Output the (x, y) coordinate of the center of the cell containing the given text.  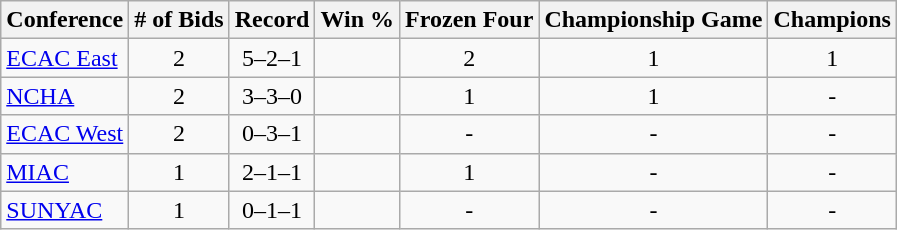
Win % (358, 20)
NCHA (65, 96)
MIAC (65, 172)
Frozen Four (470, 20)
Championship Game (654, 20)
3–3–0 (272, 96)
ECAC East (65, 58)
0–1–1 (272, 210)
Record (272, 20)
Champions (832, 20)
2–1–1 (272, 172)
ECAC West (65, 134)
0–3–1 (272, 134)
SUNYAC (65, 210)
Conference (65, 20)
# of Bids (179, 20)
5–2–1 (272, 58)
